Identify which cell holds the provided text, then report its [X, Y] central coordinate. 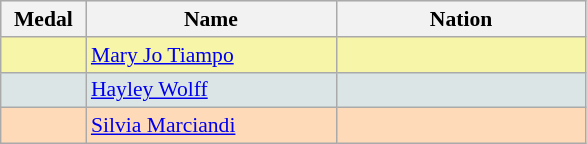
Silvia Marciandi [211, 126]
Name [211, 19]
Medal [44, 19]
Mary Jo Tiampo [211, 55]
Hayley Wolff [211, 90]
Nation [461, 19]
